Pinpoint the cell where the given text exists, returning its [x, y] midpoint coordinate. 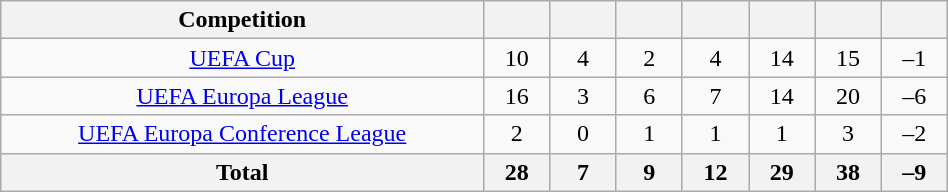
–6 [914, 96]
9 [649, 172]
–9 [914, 172]
–1 [914, 58]
0 [583, 134]
16 [517, 96]
12 [715, 172]
6 [649, 96]
–2 [914, 134]
38 [848, 172]
Total [242, 172]
UEFA Cup [242, 58]
20 [848, 96]
Competition [242, 20]
29 [782, 172]
28 [517, 172]
15 [848, 58]
UEFA Europa League [242, 96]
10 [517, 58]
UEFA Europa Conference League [242, 134]
